Detect which cell encompasses the target text, then output its (x, y) center coordinate. 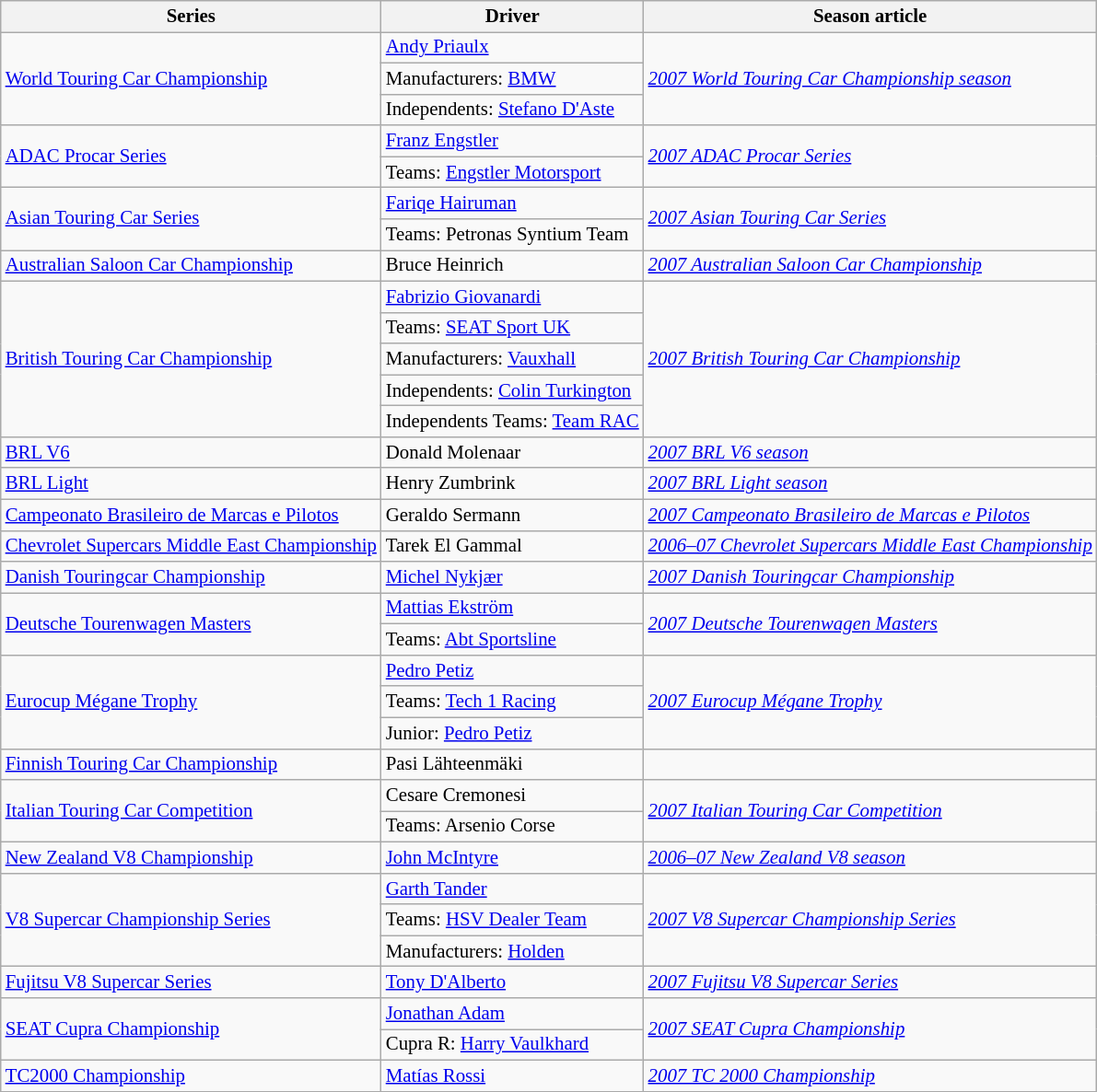
2007 Italian Touring Car Competition (870, 811)
2006–07 Chevrolet Supercars Middle East Championship (870, 546)
Deutsche Tourenwagen Masters (192, 624)
Michel Nykjær (512, 577)
Pedro Petiz (512, 670)
Finnish Touring Car Championship (192, 764)
Asian Touring Car Series (192, 219)
2007 V8 Supercar Championship Series (870, 920)
British Touring Car Championship (192, 359)
2007 Deutsche Tourenwagen Masters (870, 624)
Jonathan Adam (512, 1014)
2007 ADAC Procar Series (870, 157)
Junior: Pedro Petiz (512, 733)
2006–07 New Zealand V8 season (870, 857)
2007 Fujitsu V8 Supercar Series (870, 982)
New Zealand V8 Championship (192, 857)
World Touring Car Championship (192, 78)
Manufacturers: Holden (512, 951)
Teams: SEAT Sport UK (512, 328)
Cupra R: Harry Vaulkhard (512, 1045)
Fariqe Hairuman (512, 203)
2007 Australian Saloon Car Championship (870, 265)
Independents: Colin Turkington (512, 390)
Andy Priaulx (512, 47)
Italian Touring Car Competition (192, 811)
Tarek El Gammal (512, 546)
2007 Asian Touring Car Series (870, 219)
Teams: Tech 1 Racing (512, 702)
Chevrolet Supercars Middle East Championship (192, 546)
Pasi Lähteenmäki (512, 764)
Matías Rossi (512, 1075)
Cesare Cremonesi (512, 796)
2007 BRL Light season (870, 483)
Australian Saloon Car Championship (192, 265)
Independents Teams: Team RAC (512, 422)
Independents: Stefano D'Aste (512, 110)
2007 BRL V6 season (870, 452)
TC2000 Championship (192, 1075)
Danish Touringcar Championship (192, 577)
John McIntyre (512, 857)
2007 SEAT Cupra Championship (870, 1029)
Campeonato Brasileiro de Marcas e Pilotos (192, 515)
2007 Campeonato Brasileiro de Marcas e Pilotos (870, 515)
V8 Supercar Championship Series (192, 920)
Teams: Abt Sportsline (512, 640)
Teams: Petronas Syntium Team (512, 235)
Garth Tander (512, 889)
Eurocup Mégane Trophy (192, 702)
Mattias Ekström (512, 609)
Manufacturers: BMW (512, 78)
Franz Engstler (512, 141)
BRL Light (192, 483)
Bruce Heinrich (512, 265)
2007 TC 2000 Championship (870, 1075)
Fujitsu V8 Supercar Series (192, 982)
2007 World Touring Car Championship season (870, 78)
Tony D'Alberto (512, 982)
Manufacturers: Vauxhall (512, 359)
Season article (870, 17)
2007 Eurocup Mégane Trophy (870, 702)
Henry Zumbrink (512, 483)
Teams: Arsenio Corse (512, 827)
2007 British Touring Car Championship (870, 359)
Fabrizio Giovanardi (512, 296)
2007 Danish Touringcar Championship (870, 577)
ADAC Procar Series (192, 157)
Series (192, 17)
BRL V6 (192, 452)
Driver (512, 17)
Geraldo Sermann (512, 515)
Donald Molenaar (512, 452)
Teams: HSV Dealer Team (512, 920)
Teams: Engstler Motorsport (512, 172)
SEAT Cupra Championship (192, 1029)
